Capture the cell that displays the provided text and extract its [x, y] central coordinate. 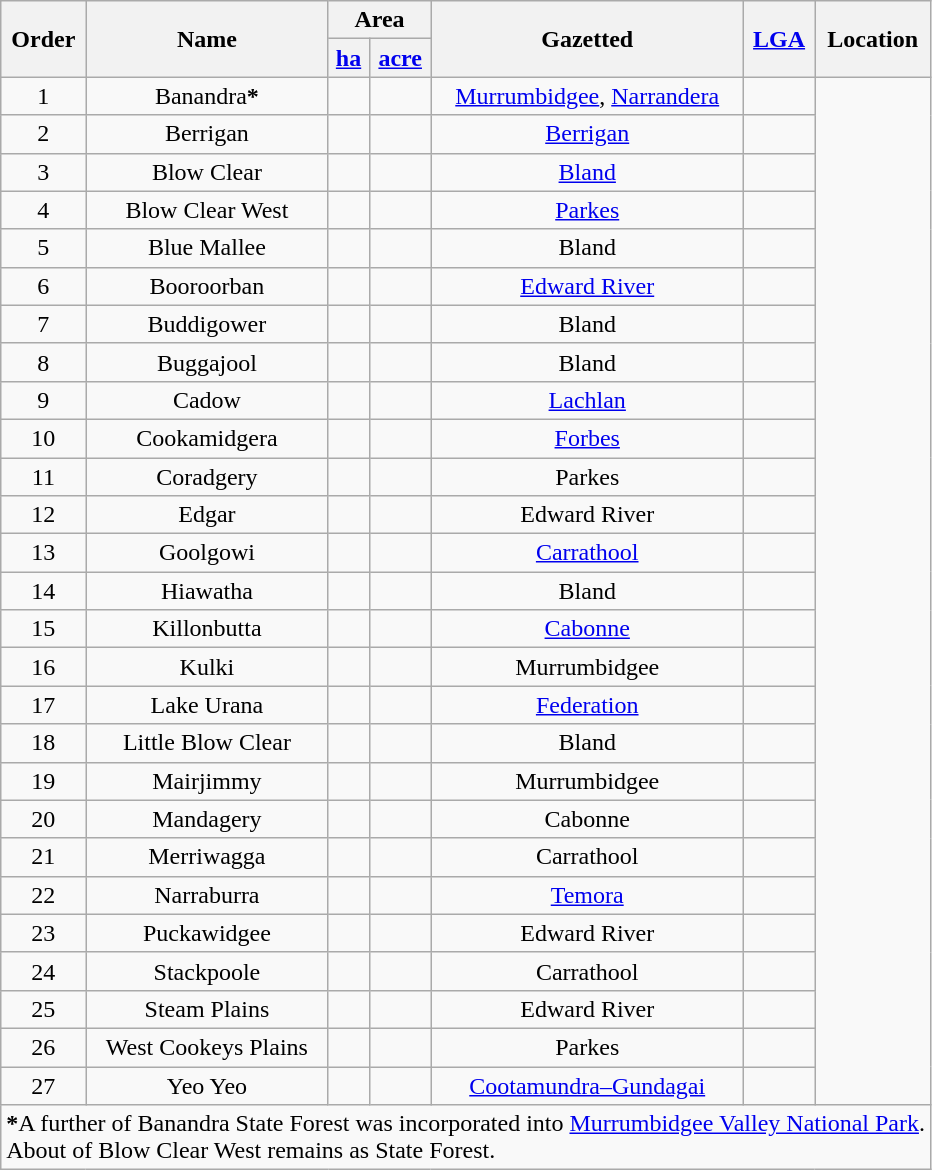
21 [44, 857]
8 [44, 362]
7 [44, 324]
West Cookeys Plains [207, 1047]
Murrumbidgee, Narrandera [587, 96]
4 [44, 210]
15 [44, 629]
Blow Clear West [207, 210]
Cootamundra–Gundagai [587, 1085]
Area [380, 20]
10 [44, 438]
Mairjimmy [207, 781]
Merriwagga [207, 857]
13 [44, 553]
Blow Clear [207, 172]
Buddigower [207, 324]
Temora [587, 895]
1 [44, 96]
20 [44, 819]
ha [348, 58]
Forbes [587, 438]
23 [44, 933]
Kulki [207, 667]
26 [44, 1047]
Mandagery [207, 819]
5 [44, 248]
14 [44, 591]
Gazetted [587, 39]
18 [44, 743]
6 [44, 286]
Blue Mallee [207, 248]
Edgar [207, 515]
Lachlan [587, 400]
25 [44, 1009]
Stackpoole [207, 971]
19 [44, 781]
27 [44, 1085]
Coradgery [207, 477]
22 [44, 895]
Little Blow Clear [207, 743]
Order [44, 39]
Cookamidgera [207, 438]
12 [44, 515]
Killonbutta [207, 629]
Location [873, 39]
Goolgowi [207, 553]
11 [44, 477]
Buggajool [207, 362]
24 [44, 971]
3 [44, 172]
Steam Plains [207, 1009]
*A further of Banandra State Forest was incorporated into Murrumbidgee Valley National Park.About of Blow Clear West remains as State Forest. [466, 1138]
Lake Urana [207, 705]
Name [207, 39]
Yeo Yeo [207, 1085]
9 [44, 400]
Puckawidgee [207, 933]
Federation [587, 705]
17 [44, 705]
LGA [779, 39]
16 [44, 667]
acre [400, 58]
Booroorban [207, 286]
Narraburra [207, 895]
2 [44, 134]
Cadow [207, 400]
Banandra* [207, 96]
Hiawatha [207, 591]
